Identify which cell holds the provided text, then report its (x, y) central coordinate. 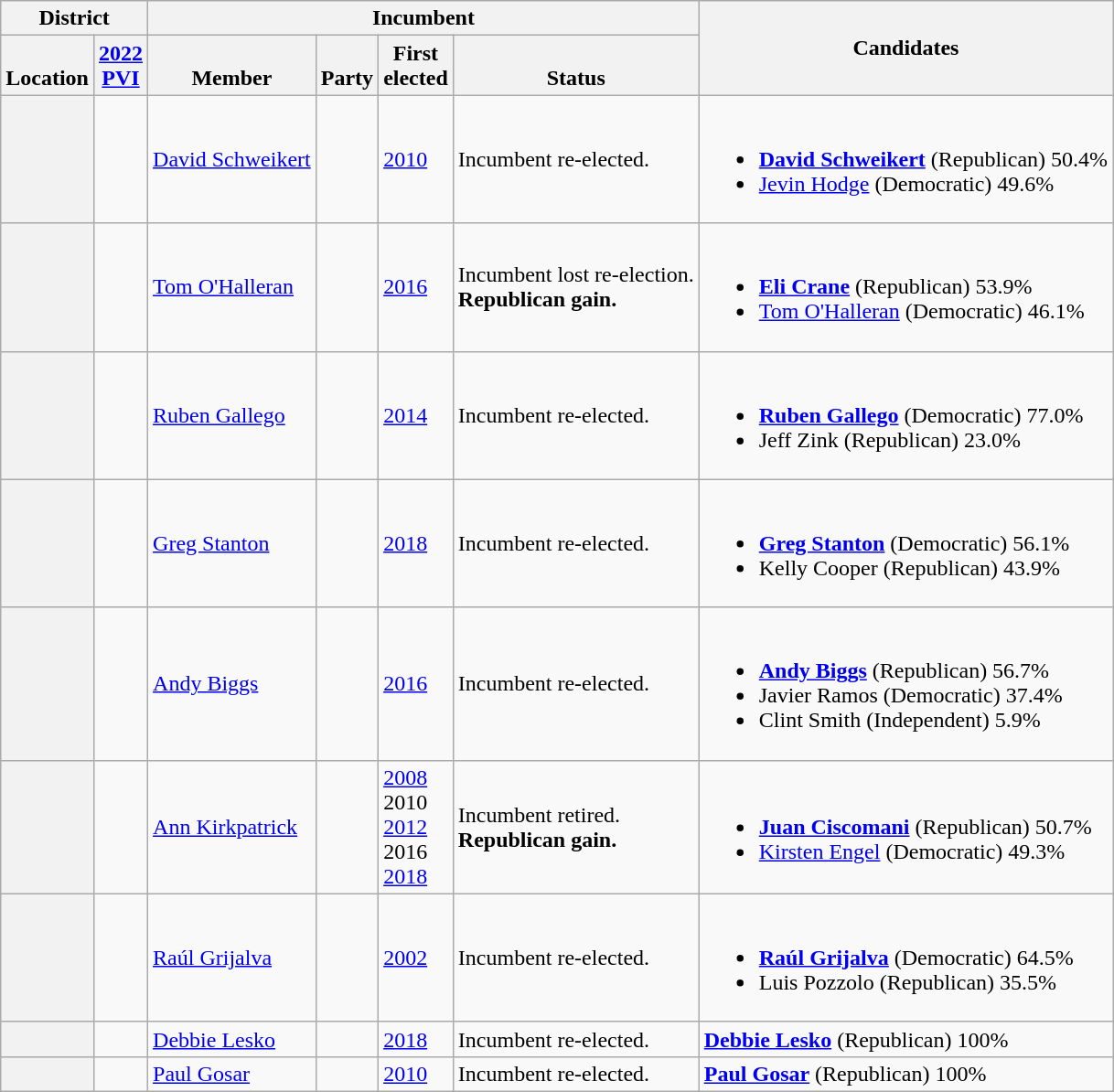
Andy Biggs (Republican) 56.7%Javier Ramos (Democratic) 37.4%Clint Smith (Independent) 5.9% (905, 684)
Debbie Lesko (Republican) 100% (905, 1039)
2014 (416, 415)
Greg Stanton (232, 543)
Greg Stanton (Democratic) 56.1%Kelly Cooper (Republican) 43.9% (905, 543)
Ann Kirkpatrick (232, 827)
David Schweikert (Republican) 50.4%Jevin Hodge (Democratic) 49.6% (905, 159)
Eli Crane (Republican) 53.9%Tom O'Halleran (Democratic) 46.1% (905, 287)
Juan Ciscomani (Republican) 50.7%Kirsten Engel (Democratic) 49.3% (905, 827)
Firstelected (416, 66)
Party (347, 66)
Raúl Grijalva (Democratic) 64.5%Luis Pozzolo (Republican) 35.5% (905, 958)
Ruben Gallego (232, 415)
Status (576, 66)
District (75, 18)
Candidates (905, 48)
Incumbent retired.Republican gain. (576, 827)
2002 (416, 958)
Paul Gosar (232, 1074)
Location (48, 66)
Tom O'Halleran (232, 287)
2022PVI (121, 66)
Ruben Gallego (Democratic) 77.0%Jeff Zink (Republican) 23.0% (905, 415)
David Schweikert (232, 159)
Paul Gosar (Republican) 100% (905, 1074)
Incumbent (424, 18)
Incumbent lost re-election.Republican gain. (576, 287)
Andy Biggs (232, 684)
20082010 20122016 2018 (416, 827)
Raúl Grijalva (232, 958)
Debbie Lesko (232, 1039)
Member (232, 66)
